Capture the cell that displays the provided text and extract its (x, y) central coordinate. 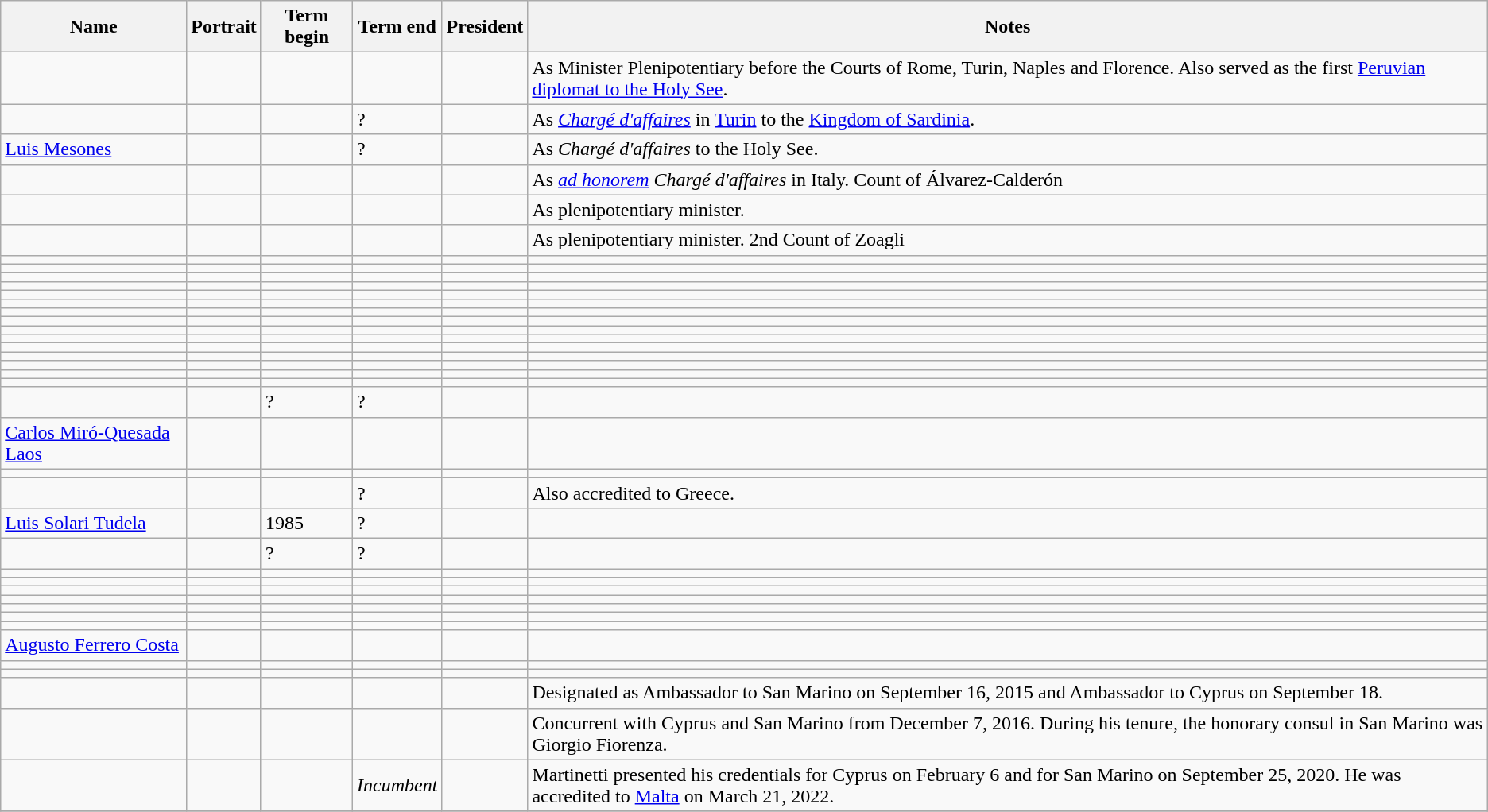
Martinetti presented his credentials for Cyprus on February 6 and for San Marino on September 25, 2020. He was accredited to Malta on March 21, 2022. (1008, 785)
Concurrent with Cyprus and San Marino from December 7, 2016. During his tenure, the honorary consul in San Marino was Giorgio Fiorenza. (1008, 734)
Augusto Ferrero Costa (94, 645)
Carlos Miró-Quesada Laos (94, 443)
Name (94, 27)
1985 (307, 523)
As Chargé d'affaires in Turin to the Kingdom of Sardinia. (1008, 119)
Incumbent (397, 785)
President (485, 27)
As plenipotentiary minister. 2nd Count of Zoagli (1008, 240)
Term end (397, 27)
Luis Mesones (94, 149)
Also accredited to Greece. (1008, 493)
Designated as Ambassador to San Marino on September 16, 2015 and Ambassador to Cyprus on September 18. (1008, 693)
Notes (1008, 27)
As ad honorem Chargé d'affaires in Italy. Count of Álvarez-Calderón (1008, 180)
As Minister Plenipotentiary before the Courts of Rome, Turin, Naples and Florence. Also served as the first Peruvian diplomat to the Holy See. (1008, 78)
Term begin (307, 27)
As plenipotentiary minister. (1008, 210)
As Chargé d'affaires to the Holy See. (1008, 149)
Portrait (224, 27)
Luis Solari Tudela (94, 523)
